Find where the given text appears and provide that cell's center as (x, y) coordinate. 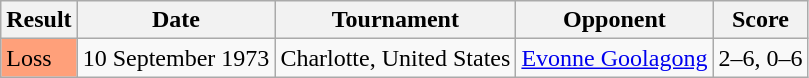
2–6, 0–6 (760, 58)
Tournament (396, 20)
10 September 1973 (176, 58)
Date (176, 20)
Opponent (614, 20)
Result (39, 20)
Score (760, 20)
Evonne Goolagong (614, 58)
Charlotte, United States (396, 58)
Loss (39, 58)
